For the text-containing cell, return its midpoint in [X, Y] coordinate format. 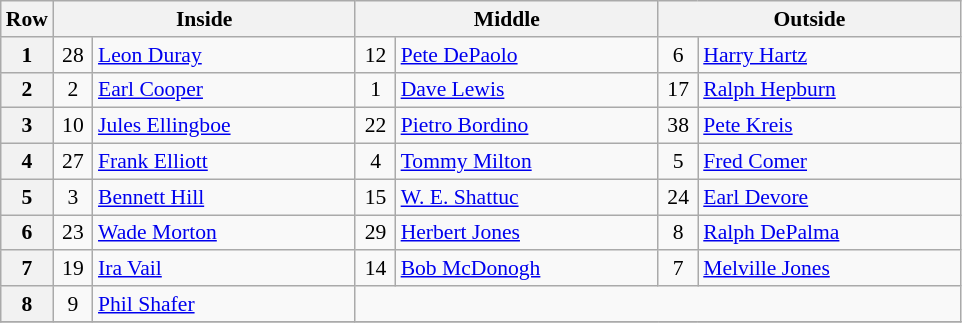
28 [73, 55]
Earl Devore [829, 197]
Harry Hartz [829, 55]
22 [375, 126]
Melville Jones [829, 269]
14 [375, 269]
Pietro Bordino [527, 126]
Row [27, 19]
Bennett Hill [224, 197]
Herbert Jones [527, 233]
Wade Morton [224, 233]
Pete DePaolo [527, 55]
W. E. Shattuc [527, 197]
Middle [506, 19]
15 [375, 197]
23 [73, 233]
Outside [810, 19]
Ira Vail [224, 269]
24 [678, 197]
Earl Cooper [224, 90]
Phil Shafer [224, 304]
Inside [204, 19]
38 [678, 126]
Jules Ellingboe [224, 126]
29 [375, 233]
Frank Elliott [224, 162]
9 [73, 304]
Dave Lewis [527, 90]
10 [73, 126]
17 [678, 90]
Ralph Hepburn [829, 90]
Pete Kreis [829, 126]
Bob McDonogh [527, 269]
Tommy Milton [527, 162]
Leon Duray [224, 55]
19 [73, 269]
Fred Comer [829, 162]
12 [375, 55]
Ralph DePalma [829, 233]
27 [73, 162]
